Search for the cell housing the specified text and yield its (X, Y) center coordinate. 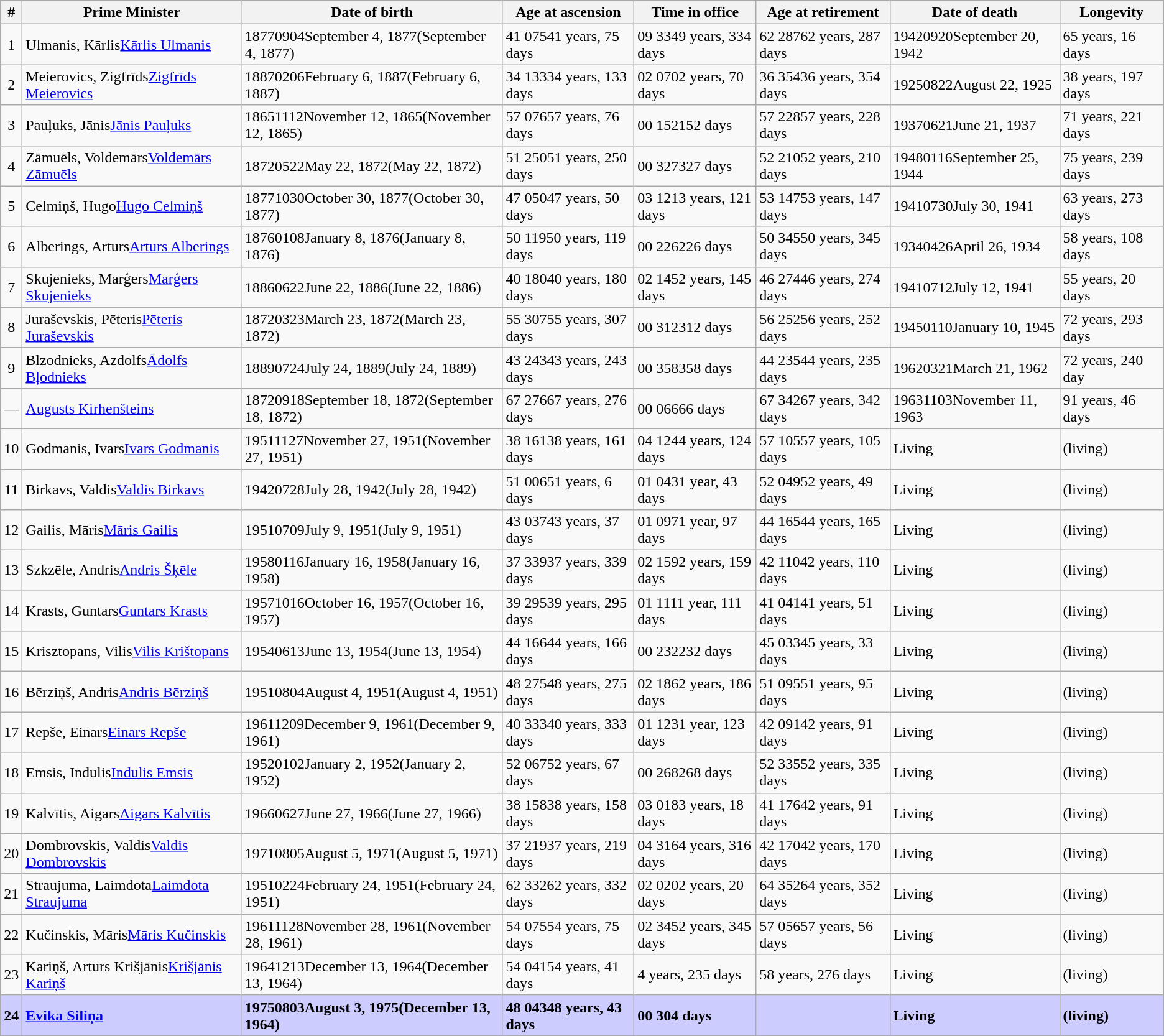
18720522May 22, 1872(May 22, 1872) (372, 165)
38 years, 197 days (1112, 85)
19571016October 16, 1957(October 16, 1957) (372, 611)
19250822August 22, 1925 (975, 85)
41 04141 years, 51 days (823, 611)
03 0183 years, 18 days (695, 813)
13 (11, 571)
45 03345 years, 33 days (823, 652)
Zāmuēls, VoldemārsVoldemārs Zāmuēls (132, 165)
Date of death (975, 12)
Repše, EinarsEinars Repše (132, 733)
Birkavs, ValdisValdis Birkavs (132, 489)
Juraševskis, PēterisPēteris Juraševskis (132, 327)
51 00651 years, 6 days (568, 489)
04 1244 years, 124 days (695, 449)
57 22857 years, 228 days (823, 126)
Celmiņš, HugoHugo Celmiņš (132, 206)
57 07657 years, 76 days (568, 126)
Kučinskis, MārisMāris Kučinskis (132, 934)
46 27446 years, 274 days (823, 287)
00 06666 days (695, 408)
71 years, 221 days (1112, 126)
43 03743 years, 37 days (568, 530)
03 1213 years, 121 days (695, 206)
09 3349 years, 334 days (695, 45)
04 3164 years, 316 days (695, 853)
72 years, 240 day (1112, 368)
44 23544 years, 235 days (823, 368)
57 10557 years, 105 days (823, 449)
# (11, 12)
19520102January 2, 1952(January 2, 1952) (372, 772)
47 05047 years, 50 days (568, 206)
50 34550 years, 345 days (823, 246)
2 (11, 85)
19410712July 12, 1941 (975, 287)
19340426April 26, 1934 (975, 246)
19420920September 20, 1942 (975, 45)
18651112November 12, 1865(November 12, 1865) (372, 126)
12 (11, 530)
00 152152 days (695, 126)
Gailis, MārisMāris Gailis (132, 530)
37 33937 years, 339 days (568, 571)
40 18040 years, 180 days (568, 287)
64 35264 years, 352 days (823, 894)
72 years, 293 days (1112, 327)
Longevity (1112, 12)
51 25051 years, 250 days (568, 165)
19 (11, 813)
39 29539 years, 295 days (568, 611)
Bērziņš, AndrisAndris Bērziņš (132, 691)
02 3452 years, 345 days (695, 934)
67 27667 years, 276 days (568, 408)
1 (11, 45)
48 04348 years, 43 days (568, 1015)
9 (11, 368)
Ulmanis, KārlisKārlis Ulmanis (132, 45)
Szkzēle, AndrisAndris Šķēle (132, 571)
18720323March 23, 1872(March 23, 1872) (372, 327)
55 30755 years, 307 days (568, 327)
56 25256 years, 252 days (823, 327)
18870206February 6, 1887(February 6, 1887) (372, 85)
52 04952 years, 49 days (823, 489)
19510224February 24, 1951(February 24, 1951) (372, 894)
19580116January 16, 1958(January 16, 1958) (372, 571)
6 (11, 246)
01 1111 year, 111 days (695, 611)
16 (11, 691)
Meierovics, ZigfrīdsZigfrīds Meierovics (132, 85)
48 27548 years, 275 days (568, 691)
42 11042 years, 110 days (823, 571)
65 years, 16 days (1112, 45)
18860622June 22, 1886(June 22, 1886) (372, 287)
Age at retirement (823, 12)
19510709July 9, 1951(July 9, 1951) (372, 530)
58 years, 108 days (1112, 246)
Date of birth (372, 12)
19410730July 30, 1941 (975, 206)
18720918September 18, 1872(September 18, 1872) (372, 408)
Pauļuks, JānisJānis Pauļuks (132, 126)
62 28762 years, 287 days (823, 45)
38 16138 years, 161 days (568, 449)
19450110January 10, 1945 (975, 327)
62 33262 years, 332 days (568, 894)
19370621June 21, 1937 (975, 126)
Krasts, GuntarsGuntars Krasts (132, 611)
Straujuma, LaimdotaLaimdota Straujuma (132, 894)
Godmanis, IvarsIvars Godmanis (132, 449)
67 34267 years, 342 days (823, 408)
19641213December 13, 1964(December 13, 1964) (372, 975)
19631103November 11, 1963 (975, 408)
Time in office (695, 12)
19710805August 5, 1971(August 5, 1971) (372, 853)
01 0431 year, 43 days (695, 489)
19510804August 4, 1951(August 4, 1951) (372, 691)
18770904September 4, 1877(September 4, 1877) (372, 45)
00 327327 days (695, 165)
18 (11, 772)
19611128November 28, 1961(November 28, 1961) (372, 934)
40 33340 years, 333 days (568, 733)
41 07541 years, 75 days (568, 45)
Augusts Kirhenšteins (132, 408)
18760108January 8, 1876(January 8, 1876) (372, 246)
Age at ascension (568, 12)
54 04154 years, 41 days (568, 975)
42 17042 years, 170 days (823, 853)
02 1592 years, 159 days (695, 571)
19750803August 3, 1975(December 13, 1964) (372, 1015)
18771030October 30, 1877(October 30, 1877) (372, 206)
19480116September 25, 1944 (975, 165)
91 years, 46 days (1112, 408)
Prime Minister (132, 12)
15 (11, 652)
75 years, 239 days (1112, 165)
24 (11, 1015)
00 226226 days (695, 246)
34 13334 years, 133 days (568, 85)
19660627June 27, 1966(June 27, 1966) (372, 813)
23 (11, 975)
00 268268 days (695, 772)
37 21937 years, 219 days (568, 853)
Evika Siliņa (132, 1015)
52 33552 years, 335 days (823, 772)
19611209December 9, 1961(December 9, 1961) (372, 733)
55 years, 20 days (1112, 287)
19511127November 27, 1951(November 27, 1951) (372, 449)
20 (11, 853)
50 11950 years, 119 days (568, 246)
Blzodnieks, AzdolfsĀdolfs Bļodnieks (132, 368)
17 (11, 733)
14 (11, 611)
44 16644 years, 166 days (568, 652)
5 (11, 206)
— (11, 408)
Alberings, ArtursArturs Alberings (132, 246)
19420728July 28, 1942(July 28, 1942) (372, 489)
Kalvītis, AigarsAigars Kalvītis (132, 813)
53 14753 years, 147 days (823, 206)
8 (11, 327)
58 years, 276 days (823, 975)
10 (11, 449)
44 16544 years, 165 days (823, 530)
19620321March 21, 1962 (975, 368)
3 (11, 126)
22 (11, 934)
00 232232 days (695, 652)
Kariņš, Arturs KrišjānisKrišjānis Kariņš (132, 975)
00 312312 days (695, 327)
02 0702 years, 70 days (695, 85)
41 17642 years, 91 days (823, 813)
54 07554 years, 75 days (568, 934)
19540613June 13, 1954(June 13, 1954) (372, 652)
02 1862 years, 186 days (695, 691)
Krisztopans, VilisVilis Krištopans (132, 652)
00 358358 days (695, 368)
4 (11, 165)
38 15838 years, 158 days (568, 813)
Emsis, IndulisIndulis Emsis (132, 772)
Dombrovskis, ValdisValdis Dombrovskis (132, 853)
63 years, 273 days (1112, 206)
00 304 days (695, 1015)
4 years, 235 days (695, 975)
21 (11, 894)
57 05657 years, 56 days (823, 934)
36 35436 years, 354 days (823, 85)
01 0971 year, 97 days (695, 530)
Skujenieks, MarģersMarģers Skujenieks (132, 287)
51 09551 years, 95 days (823, 691)
01 1231 year, 123 days (695, 733)
43 24343 years, 243 days (568, 368)
52 21052 years, 210 days (823, 165)
52 06752 years, 67 days (568, 772)
42 09142 years, 91 days (823, 733)
7 (11, 287)
02 0202 years, 20 days (695, 894)
18890724July 24, 1889(July 24, 1889) (372, 368)
02 1452 years, 145 days (695, 287)
11 (11, 489)
